Search for the cell housing the specified text and yield its (x, y) center coordinate. 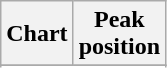
Peakposition (119, 34)
Chart (37, 34)
